Return (X, Y) of the center of cell containing provided text 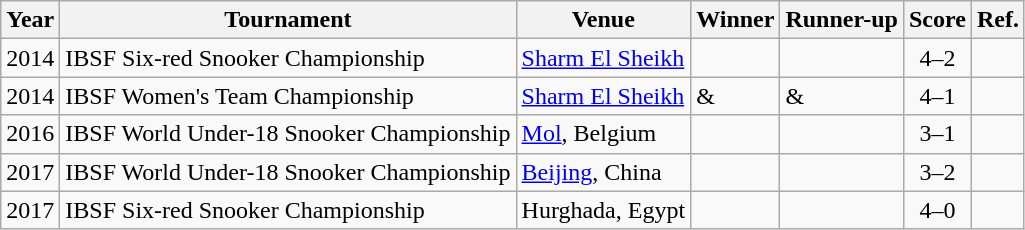
Tournament (288, 20)
Score (937, 20)
Mol, Belgium (604, 134)
4–2 (937, 58)
IBSF Women's Team Championship (288, 96)
Hurghada, Egypt (604, 210)
Runner-up (842, 20)
Beijing, China (604, 172)
Ref. (998, 20)
4–1 (937, 96)
3–2 (937, 172)
Winner (736, 20)
4–0 (937, 210)
2016 (30, 134)
Venue (604, 20)
Year (30, 20)
3–1 (937, 134)
